Determine the (x, y) coordinate at the center of the cell enclosing the given text.  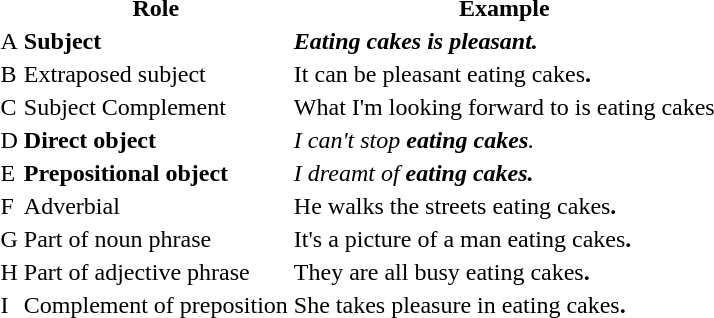
Part of noun phrase (156, 239)
Subject Complement (156, 107)
Adverbial (156, 206)
Subject (156, 41)
Extraposed subject (156, 74)
Direct object (156, 140)
Prepositional object (156, 173)
Part of adjective phrase (156, 272)
